Pinpoint the cell where the given text exists, returning its (x, y) midpoint coordinate. 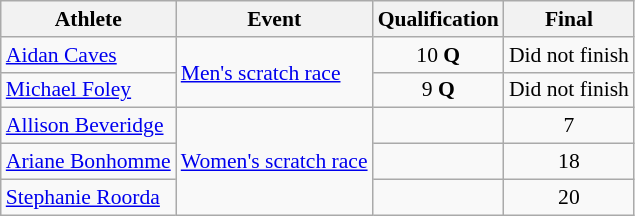
9 Q (438, 90)
Ariane Bonhomme (88, 162)
18 (569, 162)
10 Q (438, 55)
Aidan Caves (88, 55)
7 (569, 126)
Michael Foley (88, 90)
Athlete (88, 19)
Event (274, 19)
Men's scratch race (274, 72)
20 (569, 197)
Allison Beveridge (88, 126)
Qualification (438, 19)
Final (569, 19)
Stephanie Roorda (88, 197)
Women's scratch race (274, 162)
